Return the (X, Y) coordinate for the center point of the cell that contains the specified text.  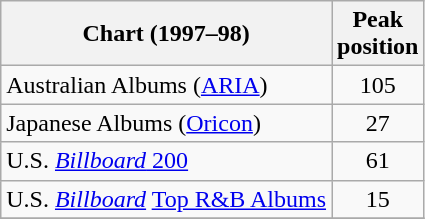
27 (378, 123)
Peakposition (378, 34)
U.S. Billboard Top R&B Albums (166, 199)
15 (378, 199)
Japanese Albums (Oricon) (166, 123)
105 (378, 85)
Australian Albums (ARIA) (166, 85)
U.S. Billboard 200 (166, 161)
Chart (1997–98) (166, 34)
61 (378, 161)
